Return (x, y) of the center of cell containing provided text 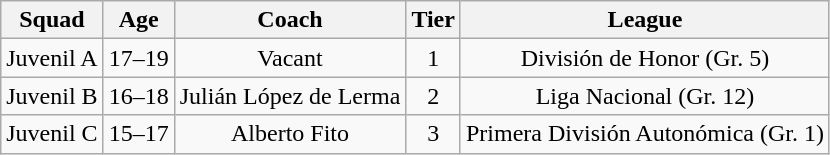
División de Honor (Gr. 5) (644, 58)
Age (138, 20)
16–18 (138, 96)
Coach (290, 20)
Vacant (290, 58)
Juvenil A (52, 58)
Primera División Autonómica (Gr. 1) (644, 134)
2 (434, 96)
Alberto Fito (290, 134)
1 (434, 58)
League (644, 20)
Tier (434, 20)
17–19 (138, 58)
Juvenil B (52, 96)
15–17 (138, 134)
Julián López de Lerma (290, 96)
Squad (52, 20)
3 (434, 134)
Liga Nacional (Gr. 12) (644, 96)
Juvenil C (52, 134)
